Find where the given text appears and provide that cell's center as [x, y] coordinate. 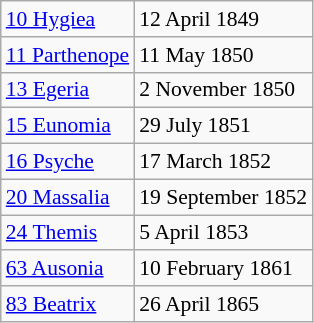
29 July 1851 [223, 126]
17 March 1852 [223, 162]
24 Themis [68, 233]
11 May 1850 [223, 55]
83 Beatrix [68, 304]
10 Hygiea [68, 19]
19 September 1852 [223, 197]
16 Psyche [68, 162]
11 Parthenope [68, 55]
15 Eunomia [68, 126]
12 April 1849 [223, 19]
2 November 1850 [223, 90]
63 Ausonia [68, 269]
20 Massalia [68, 197]
13 Egeria [68, 90]
26 April 1865 [223, 304]
5 April 1853 [223, 233]
10 February 1861 [223, 269]
